Locate the cell with the specified text and output its (x, y) center coordinate. 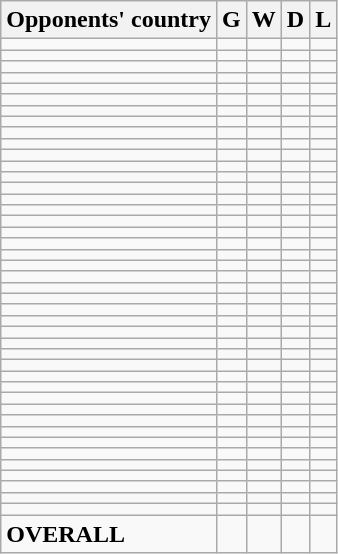
OVERALL (109, 533)
L (324, 20)
W (264, 20)
G (232, 20)
D (295, 20)
Opponents' country (109, 20)
